Find where the given text appears and provide that cell's center as (X, Y) coordinate. 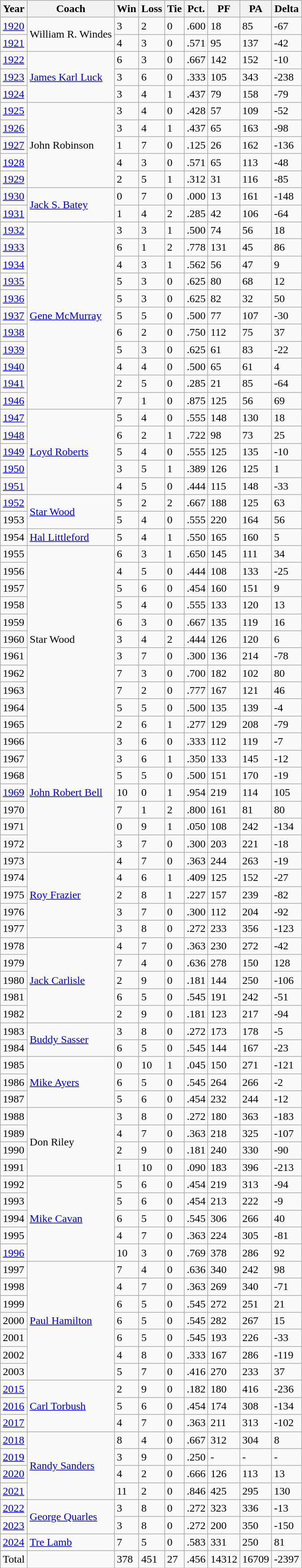
157 (224, 895)
137 (256, 43)
.389 (196, 469)
.125 (196, 145)
396 (256, 1167)
1946 (14, 401)
1921 (14, 43)
77 (224, 316)
2003 (14, 1372)
1931 (14, 214)
139 (256, 707)
263 (256, 861)
350 (256, 1525)
203 (224, 844)
1929 (14, 179)
-25 (286, 571)
.769 (196, 1252)
1998 (14, 1286)
1933 (14, 248)
305 (256, 1235)
.416 (196, 1372)
John Robinson (71, 145)
451 (152, 1559)
.778 (196, 248)
1980 (14, 980)
Year (14, 9)
121 (256, 690)
68 (256, 282)
Don Riley (71, 1142)
1977 (14, 929)
1967 (14, 759)
92 (286, 1252)
331 (224, 1542)
-30 (286, 316)
295 (256, 1491)
-5 (286, 1031)
-13 (286, 1508)
.750 (196, 333)
1995 (14, 1235)
1939 (14, 350)
1953 (14, 520)
George Quarles (71, 1517)
2019 (14, 1457)
1950 (14, 469)
282 (224, 1321)
73 (256, 435)
16709 (256, 1559)
-52 (286, 111)
1951 (14, 486)
1937 (14, 316)
304 (256, 1440)
.550 (196, 537)
240 (224, 1150)
.000 (196, 196)
109 (256, 111)
2021 (14, 1491)
193 (224, 1338)
129 (224, 724)
Mike Ayers (71, 1082)
34 (286, 554)
1923 (14, 77)
217 (256, 1014)
221 (256, 844)
214 (256, 656)
12 (286, 282)
.700 (196, 673)
Tre Lamb (71, 1542)
83 (256, 350)
1936 (14, 299)
63 (286, 503)
1971 (14, 827)
1963 (14, 690)
-148 (286, 196)
-78 (286, 656)
.583 (196, 1542)
Gene McMurray (71, 316)
323 (224, 1508)
1932 (14, 231)
1999 (14, 1304)
278 (224, 963)
Total (14, 1559)
1996 (14, 1252)
-213 (286, 1167)
46 (286, 690)
200 (224, 1525)
1976 (14, 912)
1920 (14, 26)
173 (224, 1031)
-121 (286, 1065)
.722 (196, 435)
1994 (14, 1218)
James Karl Luck (71, 77)
.456 (196, 1559)
-67 (286, 26)
1983 (14, 1031)
-71 (286, 1286)
PF (224, 9)
1988 (14, 1116)
-92 (286, 912)
416 (256, 1389)
226 (256, 1338)
1935 (14, 282)
1969 (14, 793)
2022 (14, 1508)
183 (224, 1167)
-90 (286, 1150)
1957 (14, 588)
1972 (14, 844)
-18 (286, 844)
-123 (286, 929)
308 (256, 1406)
1926 (14, 128)
2024 (14, 1542)
2020 (14, 1474)
-9 (286, 1201)
27 (174, 1559)
.600 (196, 26)
.428 (196, 111)
164 (256, 520)
115 (224, 486)
1938 (14, 333)
75 (256, 333)
2017 (14, 1423)
2018 (14, 1440)
Jack S. Batey (71, 205)
269 (224, 1286)
.090 (196, 1167)
31 (224, 179)
1941 (14, 384)
232 (224, 1099)
Loss (152, 9)
1997 (14, 1269)
222 (256, 1201)
162 (256, 145)
1961 (14, 656)
-106 (286, 980)
1985 (14, 1065)
.409 (196, 878)
50 (286, 299)
102 (256, 673)
1989 (14, 1133)
79 (224, 94)
1964 (14, 707)
-82 (286, 895)
1970 (14, 810)
32 (256, 299)
.350 (196, 759)
1974 (14, 878)
230 (224, 946)
363 (256, 1116)
1940 (14, 367)
Delta (286, 9)
-2 (286, 1082)
-7 (286, 741)
-4 (286, 707)
25 (286, 435)
-98 (286, 128)
1956 (14, 571)
2001 (14, 1338)
1984 (14, 1048)
142 (224, 60)
.277 (196, 724)
312 (224, 1440)
-238 (286, 77)
-107 (286, 1133)
1958 (14, 605)
2000 (14, 1321)
74 (224, 231)
114 (256, 793)
2015 (14, 1389)
Pct. (196, 9)
1947 (14, 418)
.312 (196, 179)
82 (224, 299)
11 (126, 1491)
325 (256, 1133)
Hal Littleford (71, 537)
1955 (14, 554)
-51 (286, 997)
1981 (14, 997)
John Robert Bell (71, 792)
106 (256, 214)
1979 (14, 963)
224 (224, 1235)
131 (224, 248)
1954 (14, 537)
1925 (14, 111)
2002 (14, 1355)
Win (126, 9)
107 (256, 316)
26 (224, 145)
213 (224, 1201)
-81 (286, 1235)
86 (286, 248)
.875 (196, 401)
111 (256, 554)
239 (256, 895)
123 (224, 1014)
.666 (196, 1474)
-23 (286, 1048)
165 (224, 537)
.777 (196, 690)
.050 (196, 827)
163 (256, 128)
116 (256, 179)
Jack Carlisle (71, 980)
1966 (14, 741)
69 (286, 401)
343 (256, 77)
.800 (196, 810)
204 (256, 912)
1990 (14, 1150)
-119 (286, 1355)
.045 (196, 1065)
-150 (286, 1525)
1987 (14, 1099)
128 (286, 963)
174 (224, 1406)
.562 (196, 265)
1991 (14, 1167)
218 (224, 1133)
16 (286, 622)
267 (256, 1321)
264 (224, 1082)
2016 (14, 1406)
1993 (14, 1201)
.846 (196, 1491)
42 (224, 214)
95 (224, 43)
Tie (174, 9)
1949 (14, 452)
1986 (14, 1082)
1928 (14, 162)
330 (256, 1150)
.250 (196, 1457)
.954 (196, 793)
1930 (14, 196)
Loyd Roberts (71, 452)
-102 (286, 1423)
57 (224, 111)
William R. Windes (71, 34)
-48 (286, 162)
Roy Frazier (71, 895)
Coach (71, 9)
14312 (224, 1559)
-22 (286, 350)
1952 (14, 503)
1973 (14, 861)
251 (256, 1304)
158 (256, 94)
15 (286, 1321)
-236 (286, 1389)
-183 (286, 1116)
-2397 (286, 1559)
191 (224, 997)
PA (256, 9)
1927 (14, 145)
-85 (286, 179)
.650 (196, 554)
45 (256, 248)
Mike Cavan (71, 1218)
136 (224, 656)
1924 (14, 94)
1968 (14, 776)
306 (224, 1218)
220 (224, 520)
2023 (14, 1525)
.182 (196, 1389)
1982 (14, 1014)
-136 (286, 145)
1962 (14, 673)
Paul Hamilton (71, 1320)
182 (224, 673)
356 (256, 929)
271 (256, 1065)
208 (256, 724)
Buddy Sasser (71, 1039)
Carl Torbush (71, 1406)
1975 (14, 895)
178 (256, 1031)
336 (256, 1508)
-27 (286, 878)
425 (224, 1491)
1922 (14, 60)
40 (286, 1218)
1992 (14, 1184)
170 (256, 776)
211 (224, 1423)
188 (224, 503)
1960 (14, 639)
1948 (14, 435)
.227 (196, 895)
1965 (14, 724)
Randy Sanders (71, 1465)
47 (256, 265)
1959 (14, 622)
270 (224, 1372)
1978 (14, 946)
1934 (14, 265)
